Extract the (x, y) coordinate from the center of the cell holding the provided text.  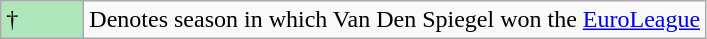
† (42, 20)
Denotes season in which Van Den Spiegel won the EuroLeague (395, 20)
